Extract the (x, y) coordinate from the center of the cell holding the provided text.  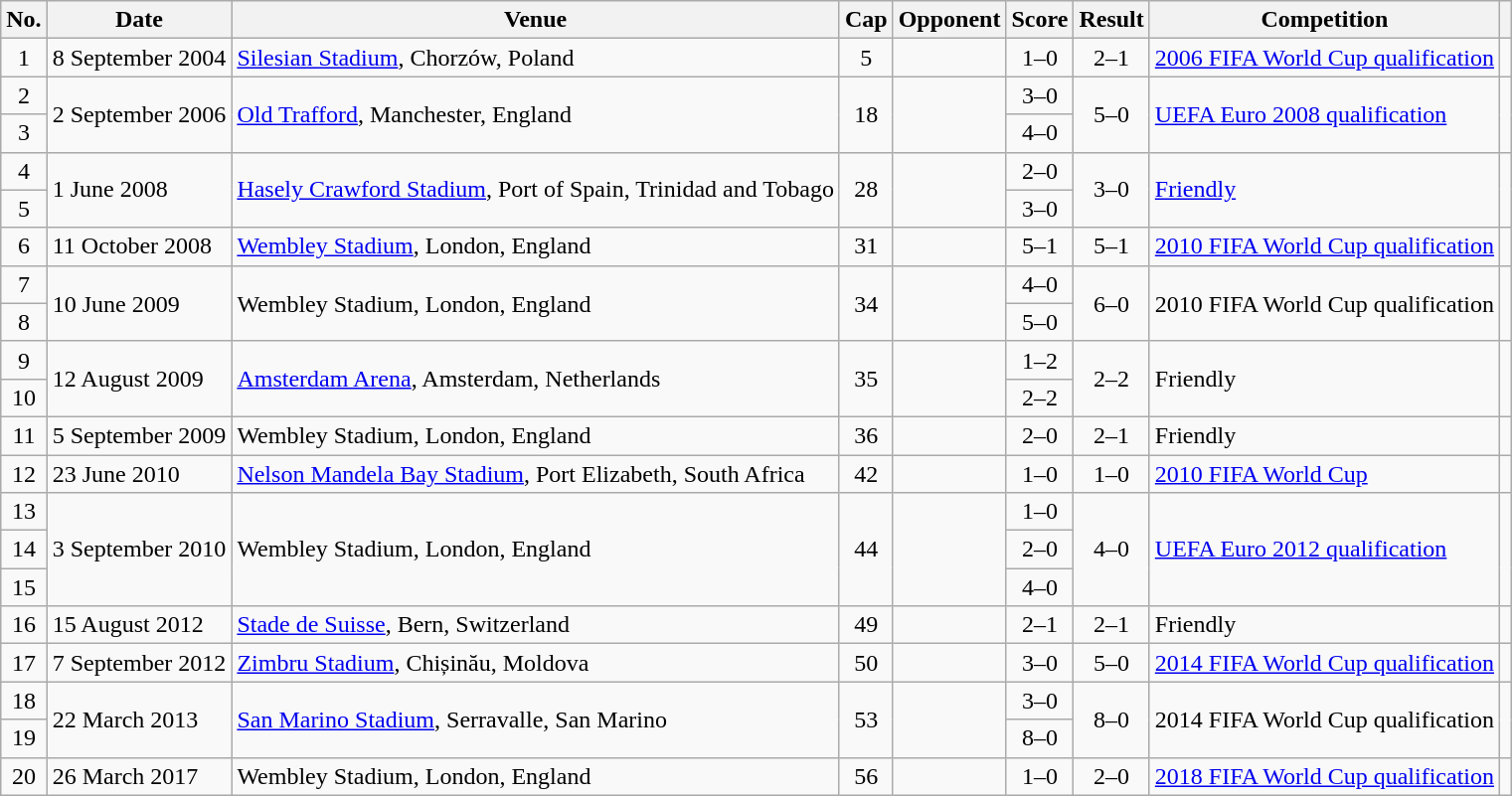
23 June 2010 (139, 474)
9 (24, 360)
36 (866, 435)
13 (24, 512)
12 (24, 474)
53 (866, 719)
No. (24, 20)
1 June 2008 (139, 190)
1 (24, 58)
56 (866, 776)
20 (24, 776)
15 August 2012 (139, 625)
UEFA Euro 2012 qualification (1324, 550)
10 June 2009 (139, 303)
Competition (1324, 20)
8 September 2004 (139, 58)
Amsterdam Arena, Amsterdam, Netherlands (536, 379)
Zimbru Stadium, Chișinău, Moldova (536, 663)
19 (24, 738)
14 (24, 550)
2 (24, 95)
UEFA Euro 2008 qualification (1324, 114)
3 September 2010 (139, 550)
7 September 2012 (139, 663)
Cap (866, 20)
50 (866, 663)
42 (866, 474)
17 (24, 663)
10 (24, 398)
Nelson Mandela Bay Stadium, Port Elizabeth, South Africa (536, 474)
26 March 2017 (139, 776)
11 October 2008 (139, 246)
3 (24, 133)
2 September 2006 (139, 114)
5 September 2009 (139, 435)
34 (866, 303)
2010 FIFA World Cup (1324, 474)
4 (24, 171)
Venue (536, 20)
22 March 2013 (139, 719)
16 (24, 625)
Score (1040, 20)
7 (24, 284)
44 (866, 550)
2018 FIFA World Cup qualification (1324, 776)
Result (1111, 20)
Silesian Stadium, Chorzów, Poland (536, 58)
Old Trafford, Manchester, England (536, 114)
San Marino Stadium, Serravalle, San Marino (536, 719)
1–2 (1040, 360)
35 (866, 379)
28 (866, 190)
11 (24, 435)
Date (139, 20)
12 August 2009 (139, 379)
31 (866, 246)
8 (24, 322)
6 (24, 246)
Opponent (949, 20)
49 (866, 625)
Hasely Crawford Stadium, Port of Spain, Trinidad and Tobago (536, 190)
15 (24, 587)
2006 FIFA World Cup qualification (1324, 58)
Stade de Suisse, Bern, Switzerland (536, 625)
6–0 (1111, 303)
